Detect which cell encompasses the target text, then output its [x, y] center coordinate. 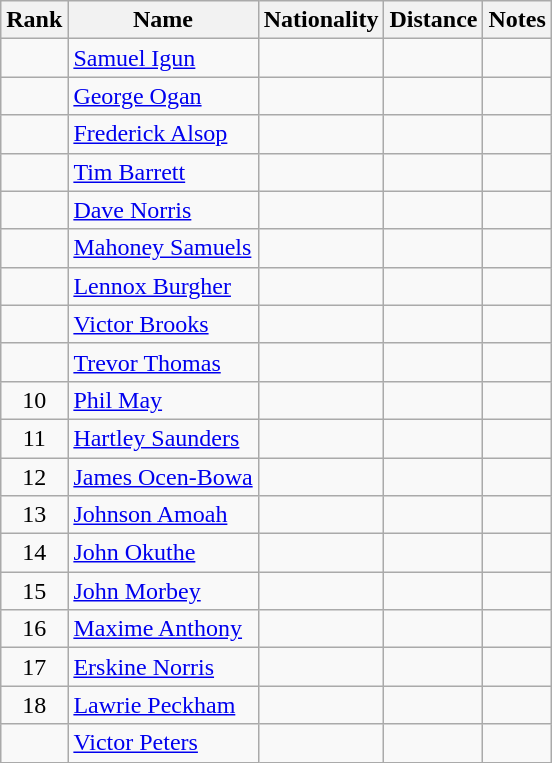
Lennox Burgher [163, 286]
13 [34, 515]
John Morbey [163, 591]
Victor Brooks [163, 324]
10 [34, 400]
Rank [34, 20]
Erskine Norris [163, 667]
James Ocen-Bowa [163, 477]
Distance [434, 20]
Samuel Igun [163, 58]
Johnson Amoah [163, 515]
14 [34, 553]
Notes [517, 20]
Name [163, 20]
Maxime Anthony [163, 629]
Mahoney Samuels [163, 248]
18 [34, 705]
John Okuthe [163, 553]
Frederick Alsop [163, 134]
Nationality [321, 20]
Lawrie Peckham [163, 705]
Dave Norris [163, 210]
11 [34, 438]
Hartley Saunders [163, 438]
George Ogan [163, 96]
Phil May [163, 400]
15 [34, 591]
Victor Peters [163, 743]
Tim Barrett [163, 172]
Trevor Thomas [163, 362]
16 [34, 629]
17 [34, 667]
12 [34, 477]
